Scan for the cell matching the given text and deliver its (x, y) coordinate at center. 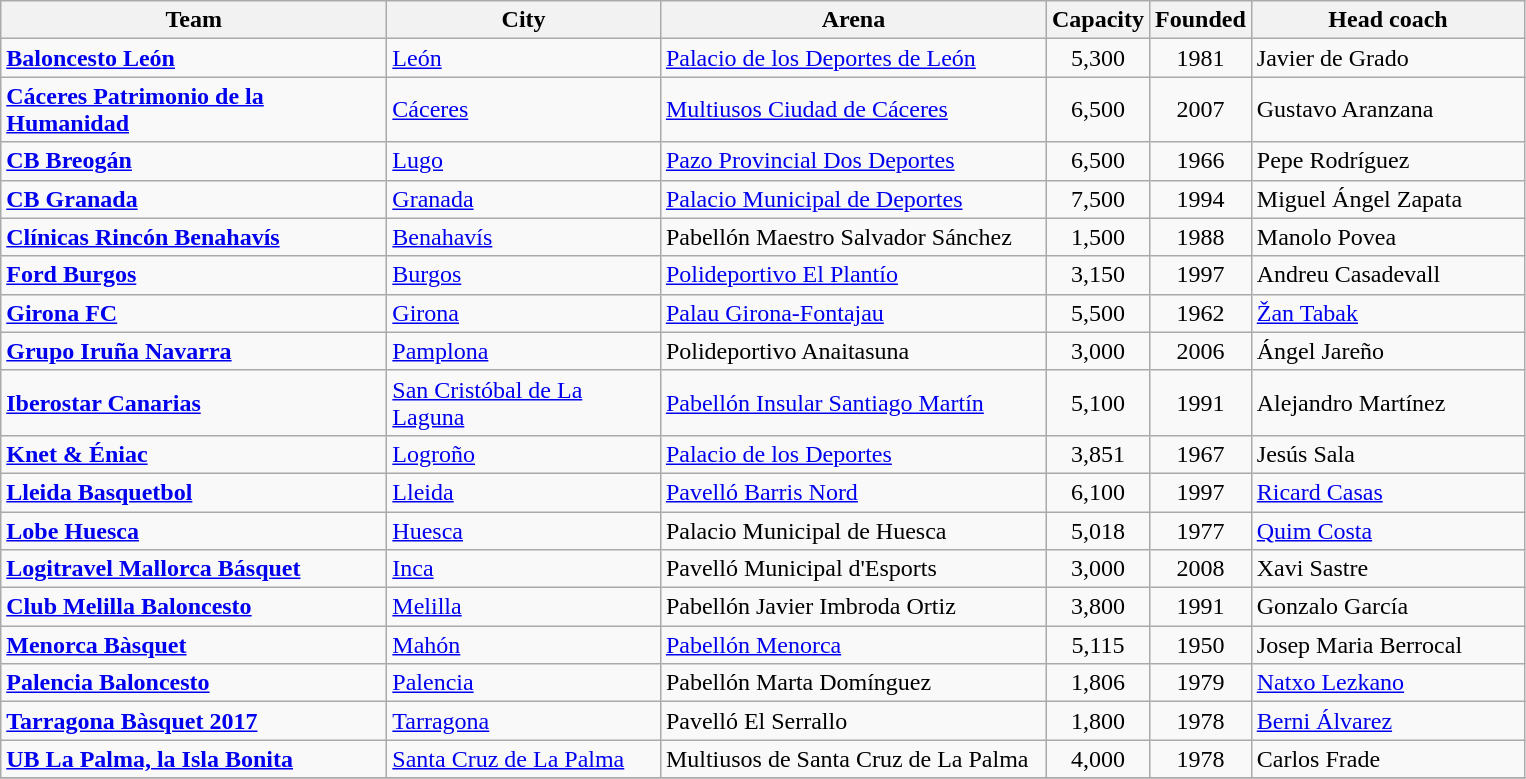
Palencia (524, 683)
Palacio Municipal de Huesca (853, 531)
Clínicas Rincón Benahavís (194, 237)
Baloncesto León (194, 58)
3,800 (1098, 607)
Cáceres Patrimonio de la Humanidad (194, 110)
Club Melilla Baloncesto (194, 607)
Mahón (524, 645)
1994 (1200, 199)
Pabellón Marta Domínguez (853, 683)
Lleida Basquetbol (194, 492)
Gonzalo García (1388, 607)
1977 (1200, 531)
Granada (524, 199)
Huesca (524, 531)
Polideportivo Anaitasuna (853, 351)
1,500 (1098, 237)
3,150 (1098, 275)
Girona (524, 313)
1988 (1200, 237)
Inca (524, 569)
1967 (1200, 454)
Pazo Provincial Dos Deportes (853, 161)
City (524, 20)
Pepe Rodríguez (1388, 161)
Xavi Sastre (1388, 569)
Pavelló Barris Nord (853, 492)
Santa Cruz de La Palma (524, 759)
Gustavo Aranzana (1388, 110)
Palacio de los Deportes de León (853, 58)
6,100 (1098, 492)
Palencia Baloncesto (194, 683)
Benahavís (524, 237)
1962 (1200, 313)
León (524, 58)
Tarragona (524, 721)
Team (194, 20)
Ángel Jareño (1388, 351)
5,115 (1098, 645)
2006 (1200, 351)
Pavelló El Serrallo (853, 721)
Logitravel Mallorca Básquet (194, 569)
Pabellón Menorca (853, 645)
Alejandro Martínez (1388, 402)
CB Granada (194, 199)
Lobe Huesca (194, 531)
Melilla (524, 607)
Ford Burgos (194, 275)
3,851 (1098, 454)
Josep Maria Berrocal (1388, 645)
Quim Costa (1388, 531)
Žan Tabak (1388, 313)
Javier de Grado (1388, 58)
2008 (1200, 569)
Jesús Sala (1388, 454)
Pabellón Javier Imbroda Ortiz (853, 607)
Polideportivo El Plantío (853, 275)
Natxo Lezkano (1388, 683)
1,806 (1098, 683)
Multiusos de Santa Cruz de La Palma (853, 759)
5,018 (1098, 531)
1981 (1200, 58)
Manolo Povea (1388, 237)
Miguel Ángel Zapata (1388, 199)
Pabellón Insular Santiago Martín (853, 402)
4,000 (1098, 759)
5,300 (1098, 58)
Capacity (1098, 20)
Tarragona Bàsquet 2017 (194, 721)
2007 (1200, 110)
UB La Palma, la Isla Bonita (194, 759)
Multiusos Ciudad de Cáceres (853, 110)
Grupo Iruña Navarra (194, 351)
1950 (1200, 645)
CB Breogán (194, 161)
Pavelló Municipal d'Esports (853, 569)
5,500 (1098, 313)
Head coach (1388, 20)
San Cristóbal de La Laguna (524, 402)
Burgos (524, 275)
Palacio Municipal de Deportes (853, 199)
Palau Girona-Fontajau (853, 313)
Lleida (524, 492)
1979 (1200, 683)
1966 (1200, 161)
Logroño (524, 454)
Carlos Frade (1388, 759)
Cáceres (524, 110)
Menorca Bàsquet (194, 645)
5,100 (1098, 402)
Ricard Casas (1388, 492)
Iberostar Canarias (194, 402)
Lugo (524, 161)
Arena (853, 20)
Andreu Casadevall (1388, 275)
Palacio de los Deportes (853, 454)
Pabellón Maestro Salvador Sánchez (853, 237)
Berni Álvarez (1388, 721)
Knet & Éniac (194, 454)
1,800 (1098, 721)
Pamplona (524, 351)
7,500 (1098, 199)
Girona FC (194, 313)
Founded (1200, 20)
